Detect which cell encompasses the target text, then output its (x, y) center coordinate. 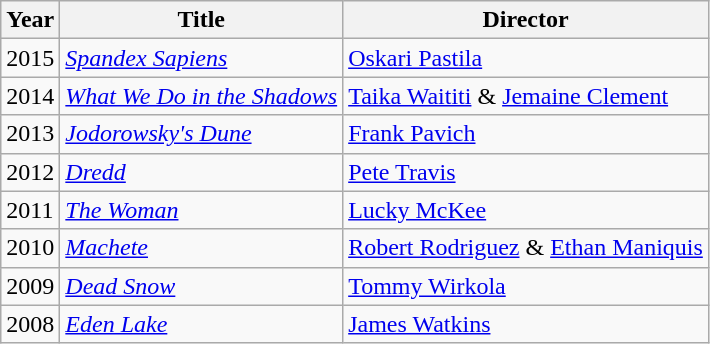
Machete (202, 248)
Director (526, 20)
Oskari Pastila (526, 58)
Title (202, 20)
Eden Lake (202, 324)
2009 (30, 286)
2014 (30, 96)
Tommy Wirkola (526, 286)
Spandex Sapiens (202, 58)
2011 (30, 210)
The Woman (202, 210)
2010 (30, 248)
Lucky McKee (526, 210)
Taika Waititi & Jemaine Clement (526, 96)
Dredd (202, 172)
What We Do in the Shadows (202, 96)
Jodorowsky's Dune (202, 134)
2015 (30, 58)
James Watkins (526, 324)
Dead Snow (202, 286)
Pete Travis (526, 172)
2008 (30, 324)
2012 (30, 172)
Robert Rodriguez & Ethan Maniquis (526, 248)
2013 (30, 134)
Year (30, 20)
Frank Pavich (526, 134)
